Extract the (x, y) coordinate from the center of the cell holding the provided text.  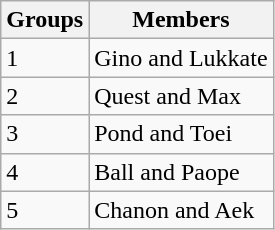
Chanon and Aek (181, 210)
Ball and Paope (181, 172)
Quest and Max (181, 96)
Members (181, 20)
Gino and Lukkate (181, 58)
2 (45, 96)
Groups (45, 20)
4 (45, 172)
1 (45, 58)
5 (45, 210)
3 (45, 134)
Pond and Toei (181, 134)
